Extract the [x, y] coordinate from the center of the cell holding the provided text.  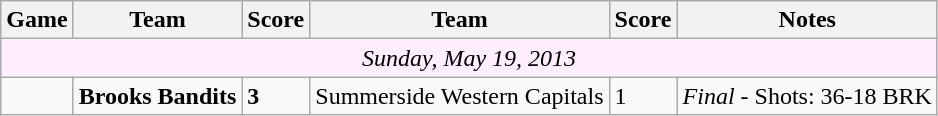
3 [276, 96]
Notes [807, 20]
Brooks Bandits [158, 96]
Game [37, 20]
Summerside Western Capitals [460, 96]
1 [643, 96]
Final - Shots: 36-18 BRK [807, 96]
Sunday, May 19, 2013 [470, 58]
